Return (x, y) of the center of cell containing provided text 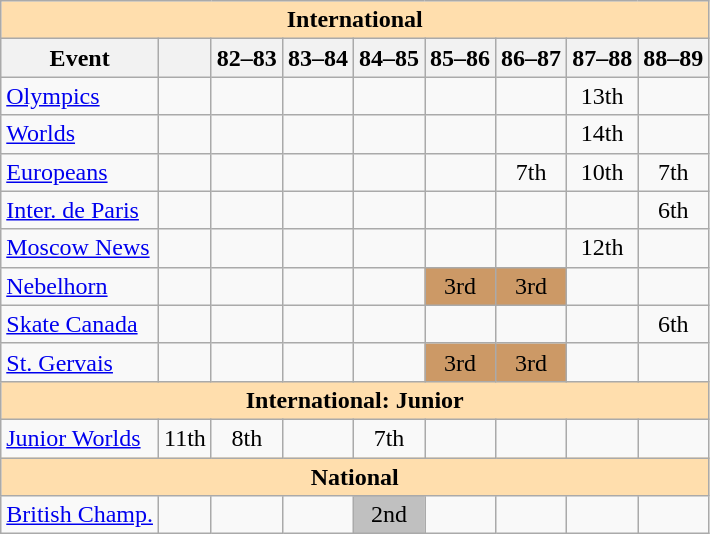
Nebelhorn (80, 286)
13th (602, 96)
88–89 (674, 58)
10th (602, 172)
87–88 (602, 58)
12th (602, 248)
Worlds (80, 134)
83–84 (318, 58)
Inter. de Paris (80, 210)
8th (246, 438)
14th (602, 134)
St. Gervais (80, 362)
Olympics (80, 96)
11th (184, 438)
Skate Canada (80, 324)
Junior Worlds (80, 438)
National (355, 477)
Moscow News (80, 248)
International: Junior (355, 400)
85–86 (460, 58)
2nd (388, 515)
International (355, 20)
84–85 (388, 58)
82–83 (246, 58)
86–87 (532, 58)
Europeans (80, 172)
British Champ. (80, 515)
Event (80, 58)
